Pinpoint the cell where the given text exists, returning its (x, y) midpoint coordinate. 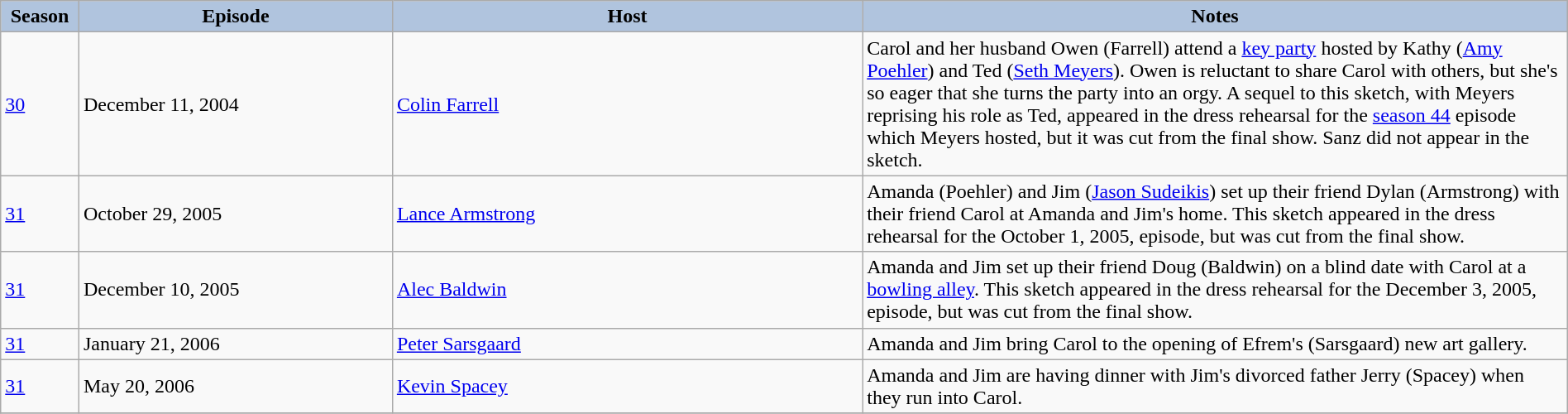
May 20, 2006 (235, 386)
December 10, 2005 (235, 290)
December 11, 2004 (235, 104)
Host (627, 17)
Alec Baldwin (627, 290)
Lance Armstrong (627, 214)
30 (40, 104)
January 21, 2006 (235, 344)
Episode (235, 17)
Amanda and Jim are having dinner with Jim's divorced father Jerry (Spacey) when they run into Carol. (1216, 386)
Kevin Spacey (627, 386)
October 29, 2005 (235, 214)
Notes (1216, 17)
Season (40, 17)
Peter Sarsgaard (627, 344)
Colin Farrell (627, 104)
Amanda and Jim bring Carol to the opening of Efrem's (Sarsgaard) new art gallery. (1216, 344)
